Pinpoint the cell where the given text exists, returning its (X, Y) midpoint coordinate. 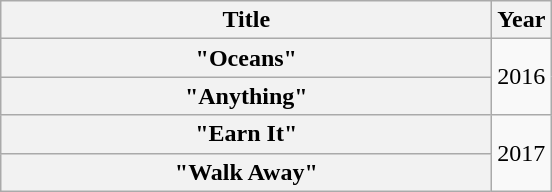
"Anything" (246, 96)
"Earn It" (246, 134)
Year (522, 20)
2016 (522, 77)
Title (246, 20)
2017 (522, 153)
"Oceans" (246, 58)
"Walk Away" (246, 172)
